Detect which cell encompasses the target text, then output its (x, y) center coordinate. 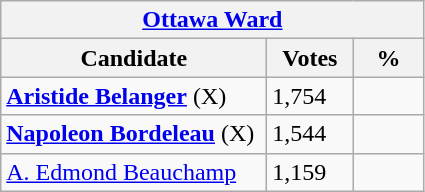
Napoleon Bordeleau (X) (134, 134)
A. Edmond Beauchamp (134, 172)
1,754 (310, 96)
1,159 (310, 172)
% (388, 58)
Votes (310, 58)
Ottawa Ward (212, 20)
1,544 (310, 134)
Aristide Belanger (X) (134, 96)
Candidate (134, 58)
